Search for the cell housing the specified text and yield its [X, Y] center coordinate. 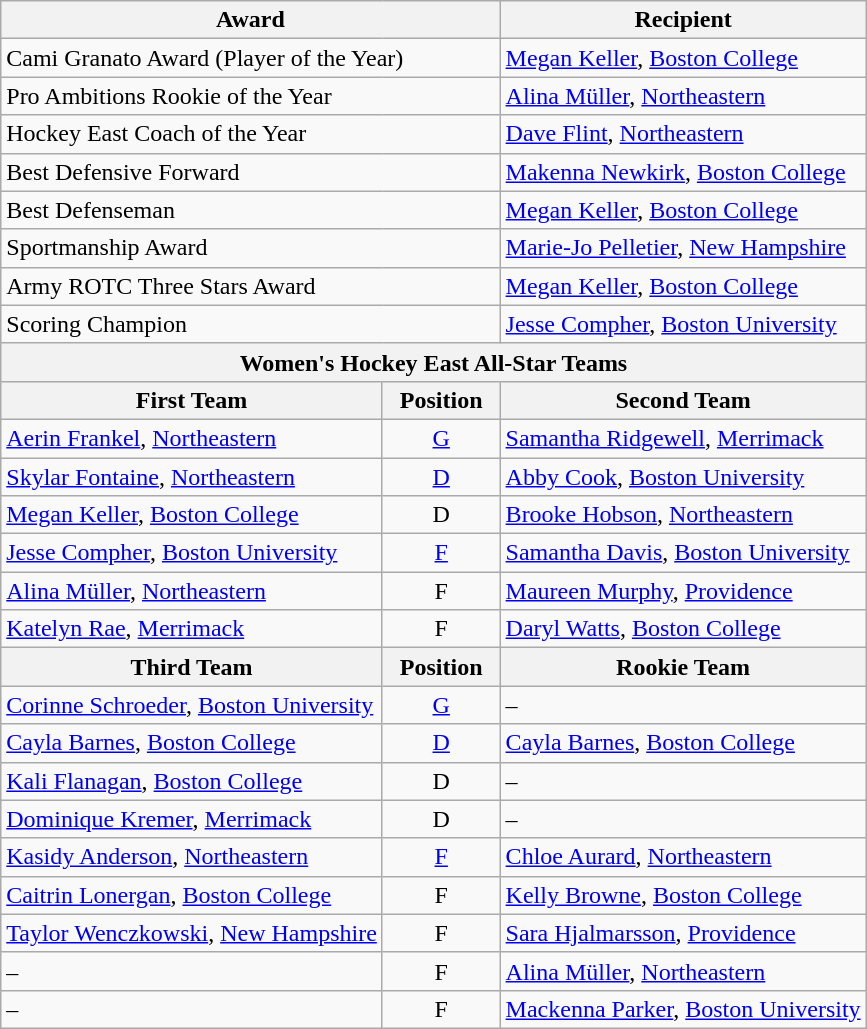
Recipient [683, 20]
Samantha Ridgewell, Merrimack [683, 438]
Best Defensive Forward [250, 172]
Taylor Wenczkowski, New Hampshire [192, 933]
Chloe Aurard, Northeastern [683, 857]
Kali Flanagan, Boston College [192, 781]
First Team [192, 400]
Kelly Browne, Boston College [683, 895]
Skylar Fontaine, Northeastern [192, 477]
Dave Flint, Northeastern [683, 134]
Army ROTC Three Stars Award [250, 286]
Hockey East Coach of the Year [250, 134]
Daryl Watts, Boston College [683, 629]
Samantha Davis, Boston University [683, 553]
Marie-Jo Pelletier, New Hampshire [683, 248]
Aerin Frankel, Northeastern [192, 438]
Brooke Hobson, Northeastern [683, 515]
Cami Granato Award (Player of the Year) [250, 58]
Second Team [683, 400]
Dominique Kremer, Merrimack [192, 819]
Pro Ambitions Rookie of the Year [250, 96]
Abby Cook, Boston University [683, 477]
Third Team [192, 667]
Women's Hockey East All-Star Teams [434, 362]
Maureen Murphy, Providence [683, 591]
Scoring Champion [250, 324]
Best Defenseman [250, 210]
Makenna Newkirk, Boston College [683, 172]
Sportmanship Award [250, 248]
Kasidy Anderson, Northeastern [192, 857]
Rookie Team [683, 667]
Award [250, 20]
Sara Hjalmarsson, Providence [683, 933]
Mackenna Parker, Boston University [683, 1009]
Katelyn Rae, Merrimack [192, 629]
Caitrin Lonergan, Boston College [192, 895]
Corinne Schroeder, Boston University [192, 705]
